Detect which cell encompasses the target text, then output its (x, y) center coordinate. 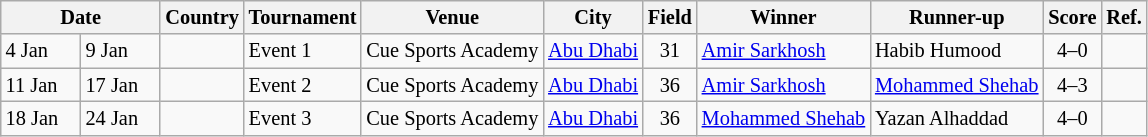
Tournament (303, 17)
18 Jan (41, 118)
Field (670, 17)
Runner-up (956, 17)
Yazan Alhaddad (956, 118)
Ref. (1124, 17)
24 Jan (121, 118)
City (593, 17)
4 Jan (41, 51)
Country (202, 17)
4–3 (1072, 85)
Event 2 (303, 85)
Date (81, 17)
11 Jan (41, 85)
Venue (452, 17)
Event 1 (303, 51)
17 Jan (121, 85)
9 Jan (121, 51)
Event 3 (303, 118)
Habib Humood (956, 51)
Score (1072, 17)
31 (670, 51)
Winner (784, 17)
